Return [x, y] of the center of cell containing provided text 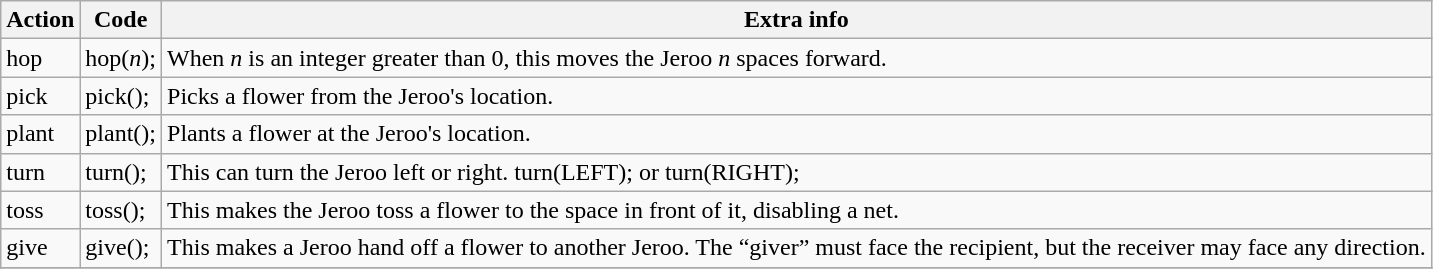
Action [40, 20]
toss [40, 210]
Plants a flower at the Jeroo's location. [797, 134]
When n is an integer greater than 0, this moves the Jeroo n spaces forward. [797, 58]
pick(); [121, 96]
pick [40, 96]
hop [40, 58]
Code [121, 20]
give(); [121, 248]
plant(); [121, 134]
turn(); [121, 172]
Extra info [797, 20]
turn [40, 172]
toss(); [121, 210]
This makes the Jeroo toss a flower to the space in front of it, disabling a net. [797, 210]
This can turn the Jeroo left or right. turn(LEFT); or turn(RIGHT); [797, 172]
hop(n); [121, 58]
Picks a flower from the Jeroo's location. [797, 96]
give [40, 248]
plant [40, 134]
This makes a Jeroo hand off a flower to another Jeroo. The “giver” must face the recipient, but the receiver may face any direction. [797, 248]
